Find where the given text appears and provide that cell's center as [x, y] coordinate. 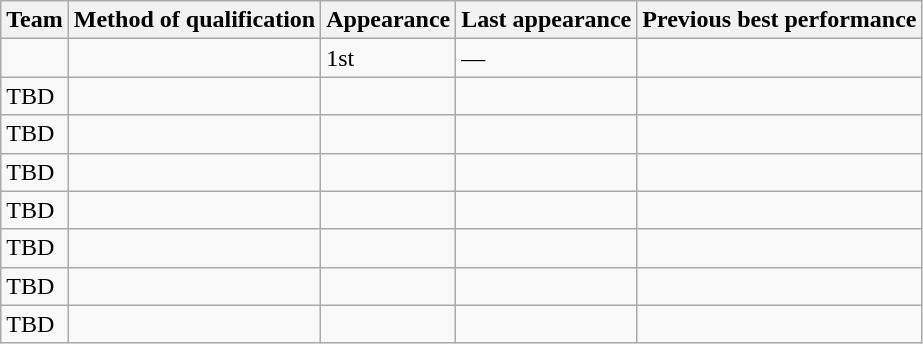
Last appearance [546, 20]
Team [35, 20]
Method of qualification [194, 20]
Appearance [388, 20]
— [546, 58]
1st [388, 58]
Previous best performance [780, 20]
